Return [X, Y] of the center of cell containing provided text 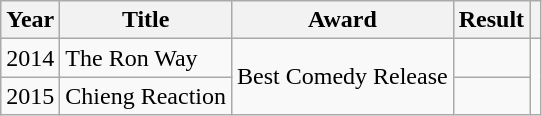
Award [343, 20]
2014 [30, 58]
2015 [30, 96]
Result [491, 20]
The Ron Way [146, 58]
Chieng Reaction [146, 96]
Best Comedy Release [343, 77]
Title [146, 20]
Year [30, 20]
